Output the [X, Y] coordinate of the center of the cell containing the given text.  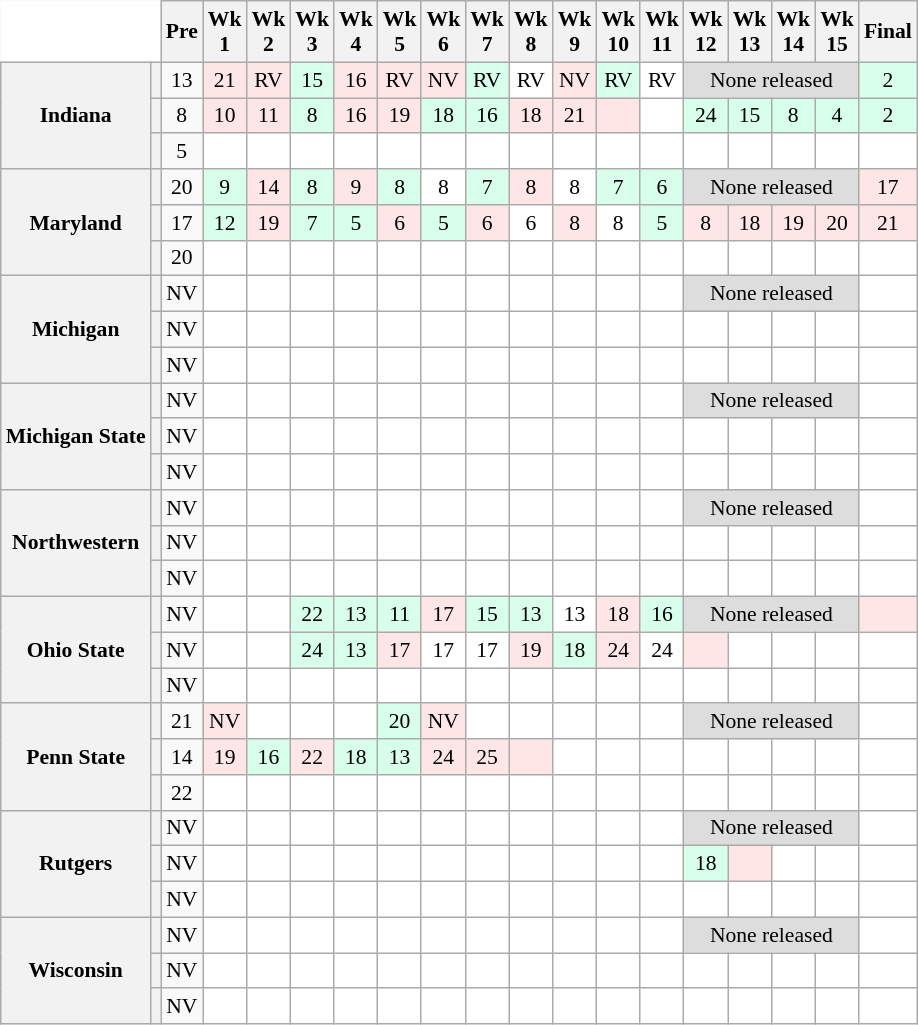
Final [888, 32]
Wk3 [312, 32]
Wk5 [400, 32]
Wk 1 [225, 32]
Wk14 [793, 32]
Wk15 [837, 32]
Ohio State [76, 650]
25 [487, 757]
Wk7 [487, 32]
Wk8 [531, 32]
Wk6 [443, 32]
Maryland [76, 222]
Michigan State [76, 436]
10 [225, 116]
Michigan [76, 330]
Wk10 [618, 32]
12 [225, 223]
Wk13 [750, 32]
Wk9 [575, 32]
Wk2 [269, 32]
Pre [182, 32]
Wisconsin [76, 970]
Wk12 [706, 32]
Northwestern [76, 544]
Wk4 [356, 32]
Indiana [76, 116]
Rutgers [76, 864]
Penn State [76, 758]
Wk11 [662, 32]
4 [837, 116]
